Capture the cell that displays the provided text and extract its [X, Y] central coordinate. 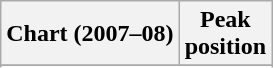
Chart (2007–08) [90, 34]
Peakposition [225, 34]
